Determine the [x, y] coordinate at the center of the cell enclosing the given text.  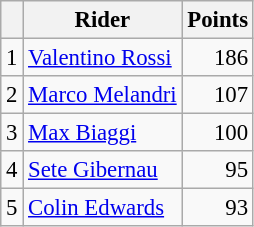
Max Biaggi [102, 133]
5 [12, 208]
100 [218, 133]
4 [12, 170]
3 [12, 133]
Marco Melandri [102, 95]
2 [12, 95]
95 [218, 170]
93 [218, 208]
107 [218, 95]
Colin Edwards [102, 208]
Rider [102, 20]
Valentino Rossi [102, 58]
Sete Gibernau [102, 170]
1 [12, 58]
Points [218, 20]
186 [218, 58]
